Determine the (X, Y) coordinate at the center of the cell enclosing the given text.  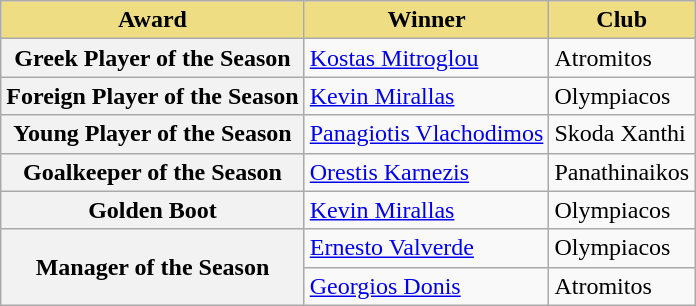
Georgios Donis (426, 286)
Manager of the Season (152, 267)
Golden Boot (152, 210)
Skoda Xanthi (622, 134)
Orestis Karnezis (426, 172)
Award (152, 20)
Young Player of the Season (152, 134)
Panagiotis Vlachodimos (426, 134)
Panathinaikos (622, 172)
Kostas Mitroglou (426, 58)
Winner (426, 20)
Foreign Player of the Season (152, 96)
Ernesto Valverde (426, 248)
Club (622, 20)
Greek Player of the Season (152, 58)
Goalkeeper of the Season (152, 172)
